Scan for the cell matching the given text and deliver its [x, y] coordinate at center. 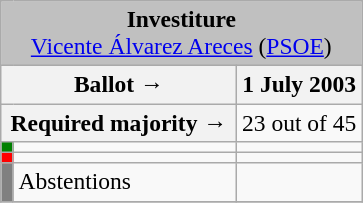
23 out of 45 [300, 122]
1 July 2003 [300, 84]
Abstentions [125, 182]
InvestitureVicente Álvarez Areces (PSOE) [182, 32]
Ballot → [119, 84]
Required majority → [119, 122]
